For the text-containing cell, return its midpoint in [X, Y] coordinate format. 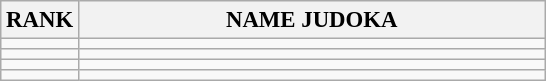
NAME JUDOKA [312, 20]
RANK [40, 20]
